Provide the (x, y) coordinate of the cell's center where the given text is located.  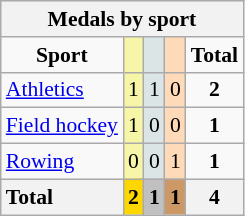
Sport (62, 55)
Athletics (62, 90)
Rowing (62, 162)
Medals by sport (122, 19)
4 (214, 197)
Field hockey (62, 126)
